Detect which cell encompasses the target text, then output its [x, y] center coordinate. 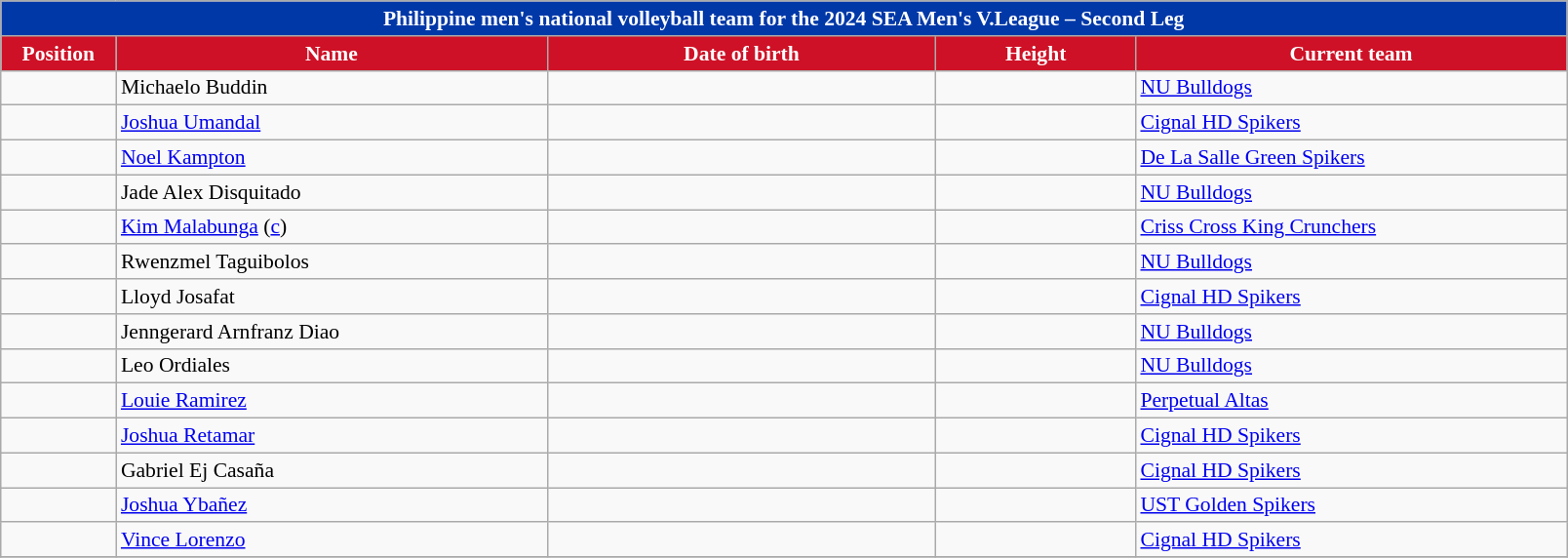
Jade Alex Disquitado [332, 192]
Lloyd Josafat [332, 297]
Leo Ordiales [332, 366]
Height [1036, 54]
Rwenzmel Taguibolos [332, 262]
Joshua Retamar [332, 436]
Noel Kampton [332, 158]
Joshua Umandal [332, 123]
UST Golden Spikers [1351, 505]
Michaelo Buddin [332, 88]
Name [332, 54]
Vince Lorenzo [332, 540]
Louie Ramirez [332, 401]
Joshua Ybañez [332, 505]
Gabriel Ej Casaña [332, 470]
Date of birth [741, 54]
Kim Malabunga (c) [332, 227]
De La Salle Green Spikers [1351, 158]
Philippine men's national volleyball team for the 2024 SEA Men's V.League – Second Leg [784, 19]
Current team [1351, 54]
Criss Cross King Crunchers [1351, 227]
Position [59, 54]
Perpetual Altas [1351, 401]
Jenngerard Arnfranz Diao [332, 332]
